Output the [x, y] coordinate of the center of the cell containing the given text.  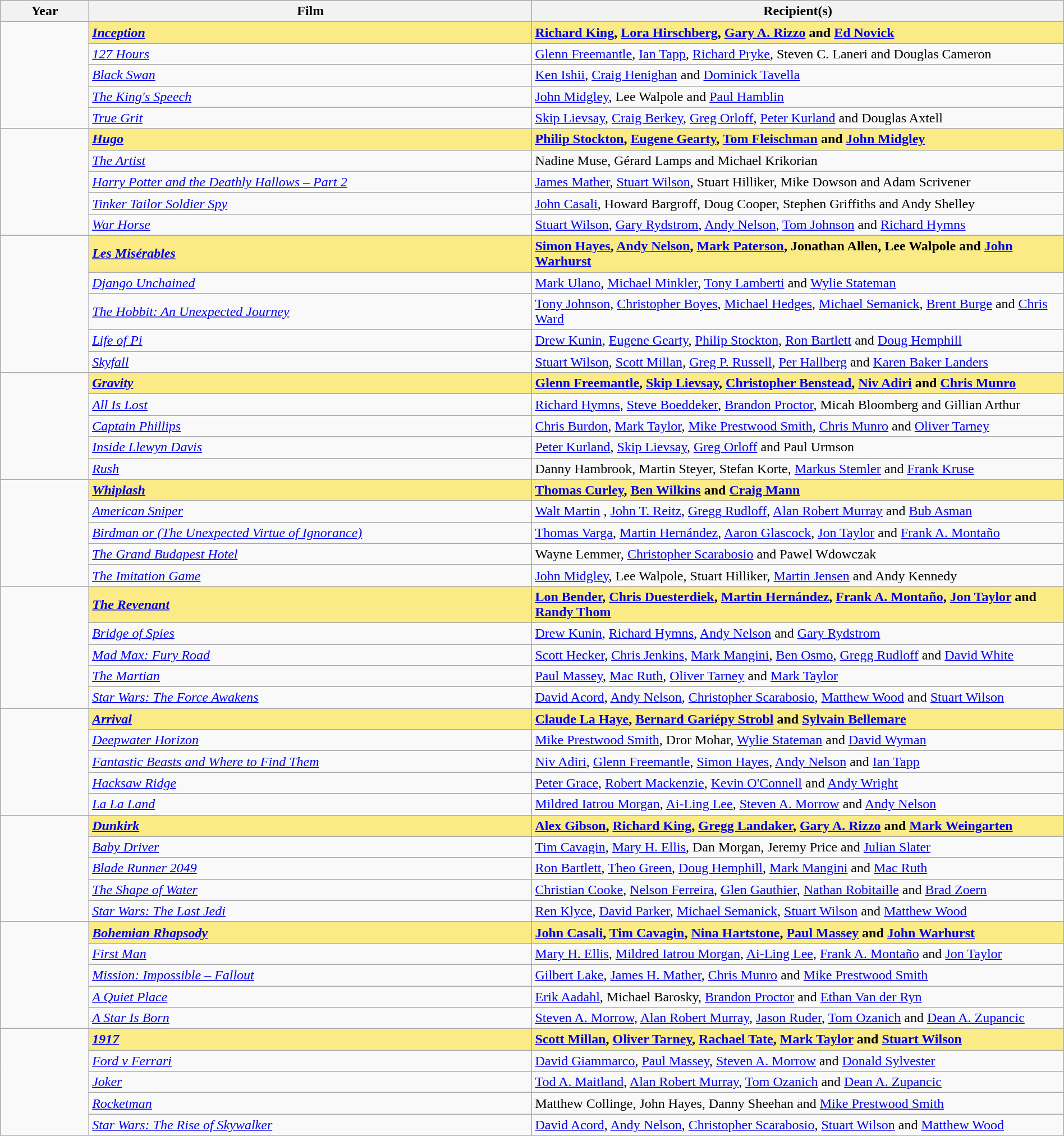
Les Misérables [311, 254]
First Man [311, 954]
Chris Burdon, Mark Taylor, Mike Prestwood Smith, Chris Munro and Oliver Tarney [798, 426]
American Sniper [311, 511]
Scott Hecker, Chris Jenkins, Mark Mangini, Ben Osmo, Gregg Rudloff and David White [798, 655]
Inside Llewyn Davis [311, 447]
The King's Speech [311, 97]
Dunkirk [311, 826]
Hugo [311, 139]
Mary H. Ellis, Mildred Iatrou Morgan, Ai-Ling Lee, Frank A. Montaño and Jon Taylor [798, 954]
Alex Gibson, Richard King, Gregg Landaker, Gary A. Rizzo and Mark Weingarten [798, 826]
John Midgley, Lee Walpole, Stuart Hilliker, Martin Jensen and Andy Kennedy [798, 575]
Christian Cooke, Nelson Ferreira, Glen Gauthier, Nathan Robitaille and Brad Zoern [798, 890]
Ken Ishii, Craig Henighan and Dominick Tavella [798, 75]
Whiplash [311, 490]
Harry Potter and the Deathly Hallows – Part 2 [311, 182]
All Is Lost [311, 405]
Walt Martin , John T. Reitz, Gregg Rudloff, Alan Robert Murray and Bub Asman [798, 511]
Skip Lievsay, Craig Berkey, Greg Orloff, Peter Kurland and Douglas Axtell [798, 118]
David Giammarco, Paul Massey, Steven A. Morrow and Donald Sylvester [798, 1061]
Steven A. Morrow, Alan Robert Murray, Jason Ruder, Tom Ozanich and Dean A. Zupancic [798, 1018]
John Casali, Howard Bargroff, Doug Cooper, Stephen Griffiths and Andy Shelley [798, 203]
Richard King, Lora Hirschberg, Gary A. Rizzo and Ed Novick [798, 33]
A Quiet Place [311, 996]
The Shape of Water [311, 890]
1917 [311, 1039]
Deepwater Horizon [311, 740]
War Horse [311, 225]
The Grand Budapest Hotel [311, 554]
Tony Johnson, Christopher Boyes, Michael Hedges, Michael Semanick, Brent Burge and Chris Ward [798, 312]
Mission: Impossible – Fallout [311, 975]
Ford v Ferrari [311, 1061]
Blade Runner 2049 [311, 868]
Thomas Varga, Martin Hernández, Aaron Glascock, Jon Taylor and Frank A. Montaño [798, 533]
Captain Phillips [311, 426]
Glenn Freemantle, Ian Tapp, Richard Pryke, Steven C. Laneri and Douglas Cameron [798, 54]
La La Land [311, 804]
Peter Grace, Robert Mackenzie, Kevin O'Connell and Andy Wright [798, 783]
Fantastic Beasts and Where to Find Them [311, 762]
Peter Kurland, Skip Lievsay, Greg Orloff and Paul Urmson [798, 447]
True Grit [311, 118]
The Artist [311, 161]
Ron Bartlett, Theo Green, Doug Hemphill, Mark Mangini and Mac Ruth [798, 868]
Inception [311, 33]
Tinker Tailor Soldier Spy [311, 203]
Skyfall [311, 362]
Bridge of Spies [311, 633]
David Acord, Andy Nelson, Christopher Scarabosio, Stuart Wilson and Matthew Wood [798, 1125]
Thomas Curley, Ben Wilkins and Craig Mann [798, 490]
Ren Klyce, David Parker, Michael Semanick, Stuart Wilson and Matthew Wood [798, 911]
John Midgley, Lee Walpole and Paul Hamblin [798, 97]
Star Wars: The Rise of Skywalker [311, 1125]
A Star Is Born [311, 1018]
Recipient(s) [798, 11]
Black Swan [311, 75]
Lon Bender, Chris Duesterdiek, Martin Hernández, Frank A. Montaño, Jon Taylor and Randy Thom [798, 604]
Tod A. Maitland, Alan Robert Murray, Tom Ozanich and Dean A. Zupancic [798, 1082]
127 Hours [311, 54]
Simon Hayes, Andy Nelson, Mark Paterson, Jonathan Allen, Lee Walpole and John Warhurst [798, 254]
Joker [311, 1082]
The Imitation Game [311, 575]
Life of Pi [311, 341]
Gravity [311, 383]
James Mather, Stuart Wilson, Stuart Hilliker, Mike Dowson and Adam Scrivener [798, 182]
Film [311, 11]
Year [45, 11]
Stuart Wilson, Scott Millan, Greg P. Russell, Per Hallberg and Karen Baker Landers [798, 362]
Paul Massey, Mac Ruth, Oliver Tarney and Mark Taylor [798, 676]
Birdman or (The Unexpected Virtue of Ignorance) [311, 533]
Rocketman [311, 1103]
Mad Max: Fury Road [311, 655]
Scott Millan, Oliver Tarney, Rachael Tate, Mark Taylor and Stuart Wilson [798, 1039]
Danny Hambrook, Martin Steyer, Stefan Korte, Markus Stemler and Frank Kruse [798, 469]
John Casali, Tim Cavagin, Nina Hartstone, Paul Massey and John Warhurst [798, 932]
The Martian [311, 676]
Philip Stockton, Eugene Gearty, Tom Fleischman and John Midgley [798, 139]
Richard Hymns, Steve Boeddeker, Brandon Proctor, Micah Bloomberg and Gillian Arthur [798, 405]
Niv Adiri, Glenn Freemantle, Simon Hayes, Andy Nelson and Ian Tapp [798, 762]
David Acord, Andy Nelson, Christopher Scarabosio, Matthew Wood and Stuart Wilson [798, 698]
Erik Aadahl, Michael Barosky, Brandon Proctor and Ethan Van der Ryn [798, 996]
Star Wars: The Force Awakens [311, 698]
Claude La Haye, Bernard Gariépy Strobl and Sylvain Bellemare [798, 719]
The Revenant [311, 604]
Rush [311, 469]
Mike Prestwood Smith, Dror Mohar, Wylie Stateman and David Wyman [798, 740]
The Hobbit: An Unexpected Journey [311, 312]
Nadine Muse, Gérard Lamps and Michael Krikorian [798, 161]
Matthew Collinge, John Hayes, Danny Sheehan and Mike Prestwood Smith [798, 1103]
Mildred Iatrou Morgan, Ai-Ling Lee, Steven A. Morrow and Andy Nelson [798, 804]
Django Unchained [311, 282]
Star Wars: The Last Jedi [311, 911]
Hacksaw Ridge [311, 783]
Gilbert Lake, James H. Mather, Chris Munro and Mike Prestwood Smith [798, 975]
Wayne Lemmer, Christopher Scarabosio and Pawel Wdowczak [798, 554]
Glenn Freemantle, Skip Lievsay, Christopher Benstead, Niv Adiri and Chris Munro [798, 383]
Tim Cavagin, Mary H. Ellis, Dan Morgan, Jeremy Price and Julian Slater [798, 847]
Drew Kunin, Eugene Gearty, Philip Stockton, Ron Bartlett and Doug Hemphill [798, 341]
Baby Driver [311, 847]
Drew Kunin, Richard Hymns, Andy Nelson and Gary Rydstrom [798, 633]
Bohemian Rhapsody [311, 932]
Stuart Wilson, Gary Rydstrom, Andy Nelson, Tom Johnson and Richard Hymns [798, 225]
Mark Ulano, Michael Minkler, Tony Lamberti and Wylie Stateman [798, 282]
Arrival [311, 719]
